Return (x, y) of the center of cell containing provided text 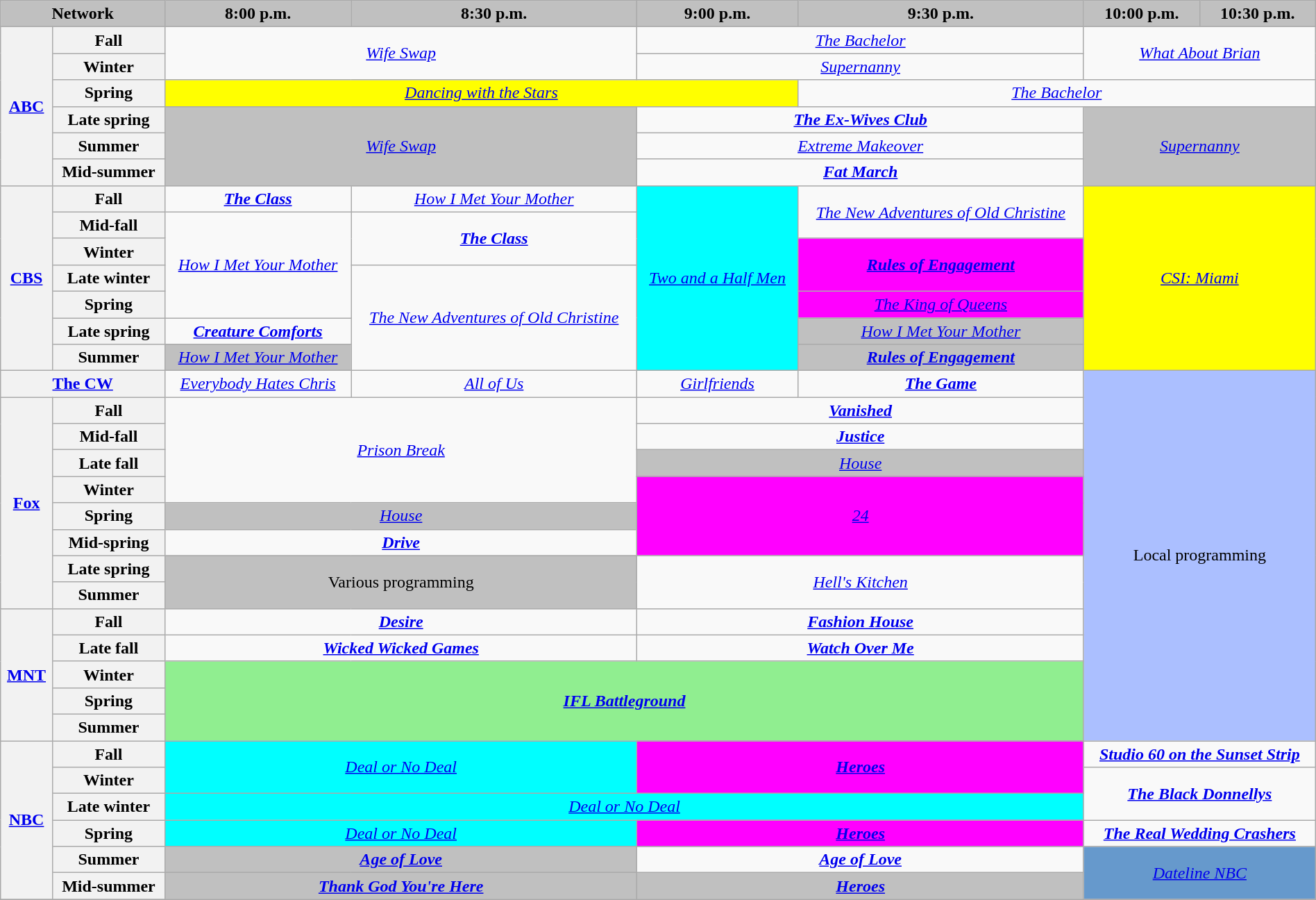
Drive (401, 542)
Prison Break (401, 450)
NBC (26, 819)
Wicked Wicked Games (401, 648)
Dancing with the Stars (482, 93)
Dateline NBC (1199, 873)
9:30 p.m. (940, 14)
Justice (861, 437)
CSI: Miami (1199, 278)
Vanished (861, 410)
9:00 p.m. (718, 14)
All of Us (494, 384)
The King of Queens (940, 304)
Mid-spring (108, 542)
Fox (26, 503)
Thank God You're Here (401, 886)
8:30 p.m. (494, 14)
Desire (401, 622)
ABC (26, 106)
Local programming (1199, 556)
Fat March (861, 172)
Creature Comforts (258, 331)
8:00 p.m. (258, 14)
Fashion House (861, 622)
The Real Wedding Crashers (1199, 833)
Studio 60 on the Sunset Strip (1199, 753)
Everybody Hates Chris (258, 384)
Girlfriends (718, 384)
Extreme Makeover (861, 146)
24 (861, 516)
Various programming (401, 582)
The Game (940, 384)
10:00 p.m. (1141, 14)
CBS (26, 278)
Two and a Half Men (718, 278)
The CW (83, 384)
The Black Donnellys (1199, 794)
Watch Over Me (861, 648)
Hell's Kitchen (861, 582)
10:30 p.m. (1258, 14)
What About Brian (1199, 53)
Network (83, 14)
IFL Battleground (625, 701)
MNT (26, 674)
The Ex-Wives Club (861, 119)
